Return the [X, Y] coordinate for the center point of the cell that contains the specified text.  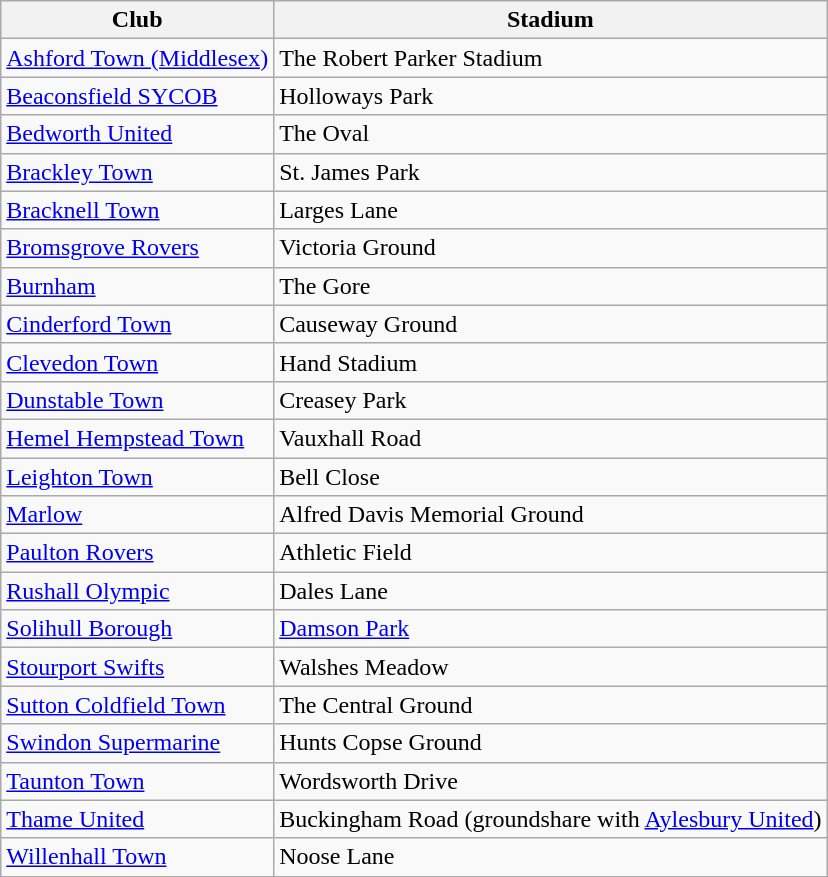
Hemel Hempstead Town [138, 438]
The Gore [550, 286]
Thame United [138, 819]
Burnham [138, 286]
Cinderford Town [138, 324]
Bracknell Town [138, 210]
Wordsworth Drive [550, 781]
Club [138, 20]
Creasey Park [550, 400]
Marlow [138, 515]
The Oval [550, 134]
Stourport Swifts [138, 667]
Willenhall Town [138, 857]
The Central Ground [550, 705]
The Robert Parker Stadium [550, 58]
Dales Lane [550, 591]
Beaconsfield SYCOB [138, 96]
Larges Lane [550, 210]
Holloways Park [550, 96]
Victoria Ground [550, 248]
Bell Close [550, 477]
Bedworth United [138, 134]
Dunstable Town [138, 400]
Paulton Rovers [138, 553]
Brackley Town [138, 172]
Buckingham Road (groundshare with Aylesbury United) [550, 819]
Vauxhall Road [550, 438]
Rushall Olympic [138, 591]
Damson Park [550, 629]
Walshes Meadow [550, 667]
St. James Park [550, 172]
Hunts Copse Ground [550, 743]
Noose Lane [550, 857]
Clevedon Town [138, 362]
Bromsgrove Rovers [138, 248]
Athletic Field [550, 553]
Hand Stadium [550, 362]
Leighton Town [138, 477]
Stadium [550, 20]
Ashford Town (Middlesex) [138, 58]
Causeway Ground [550, 324]
Sutton Coldfield Town [138, 705]
Solihull Borough [138, 629]
Taunton Town [138, 781]
Swindon Supermarine [138, 743]
Alfred Davis Memorial Ground [550, 515]
